Find where the given text appears and provide that cell's center as [X, Y] coordinate. 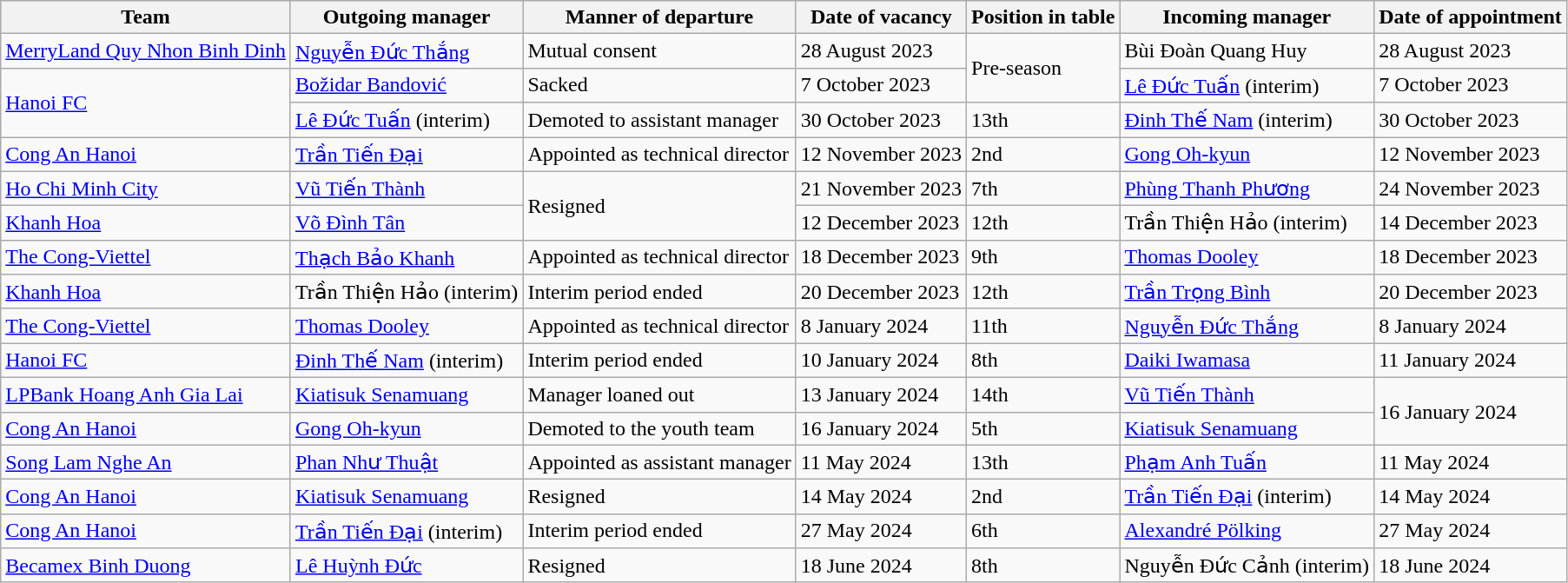
5th [1043, 428]
Becamex Binh Duong [146, 566]
Nguyễn Đức Cảnh (interim) [1247, 566]
Božidar Bandović [407, 85]
11th [1043, 326]
21 November 2023 [881, 189]
Song Lam Nghe An [146, 462]
Team [146, 17]
Ho Chi Minh City [146, 189]
Sacked [659, 85]
14th [1043, 394]
Bùi Đoàn Quang Huy [1247, 51]
Outgoing manager [407, 17]
Manager loaned out [659, 394]
7th [1043, 189]
Alexandré Pölking [1247, 531]
12 December 2023 [881, 223]
13 January 2024 [881, 394]
Mutual consent [659, 51]
Thạch Bảo Khanh [407, 257]
Demoted to assistant manager [659, 120]
Incoming manager [1247, 17]
6th [1043, 531]
10 January 2024 [881, 361]
MerryLand Quy Nhon Binh Dinh [146, 51]
24 November 2023 [1471, 189]
Phùng Thanh Phương [1247, 189]
LPBank Hoang Anh Gia Lai [146, 394]
9th [1043, 257]
Demoted to the youth team [659, 428]
Võ Đình Tân [407, 223]
Trần Tiến Đại [407, 155]
Appointed as assistant manager [659, 462]
Date of appointment [1471, 17]
Phan Như Thuật [407, 462]
Trần Trọng Bình [1247, 292]
Pre-season [1043, 68]
Lê Huỳnh Đức [407, 566]
11 January 2024 [1471, 361]
14 December 2023 [1471, 223]
Position in table [1043, 17]
Date of vacancy [881, 17]
Manner of departure [659, 17]
Phạm Anh Tuấn [1247, 462]
Daiki Iwamasa [1247, 361]
